Extract the (X, Y) coordinate from the center of the cell holding the provided text.  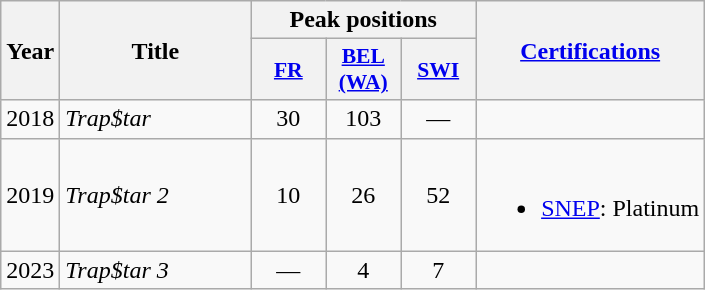
4 (364, 270)
7 (438, 270)
SWI (438, 70)
Trap$tar 3 (156, 270)
2023 (30, 270)
10 (288, 194)
Certifications (590, 50)
103 (364, 119)
BEL (WA) (364, 70)
Title (156, 50)
Peak positions (364, 20)
2018 (30, 119)
52 (438, 194)
Trap$tar 2 (156, 194)
30 (288, 119)
2019 (30, 194)
Year (30, 50)
SNEP: Platinum (590, 194)
Trap$tar (156, 119)
26 (364, 194)
FR (288, 70)
